Extract the [X, Y] coordinate from the center of the cell holding the provided text.  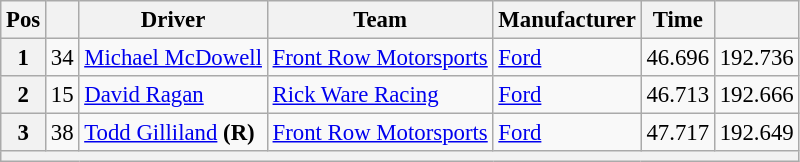
192.736 [756, 58]
Todd Gilliland (R) [173, 133]
3 [24, 133]
38 [62, 133]
1 [24, 58]
Manufacturer [567, 20]
David Ragan [173, 95]
15 [62, 95]
Pos [24, 20]
Rick Ware Racing [380, 95]
Driver [173, 20]
34 [62, 58]
47.717 [678, 133]
46.696 [678, 58]
Michael McDowell [173, 58]
Time [678, 20]
46.713 [678, 95]
192.649 [756, 133]
Team [380, 20]
192.666 [756, 95]
2 [24, 95]
